For the text-containing cell, return its midpoint in [x, y] coordinate format. 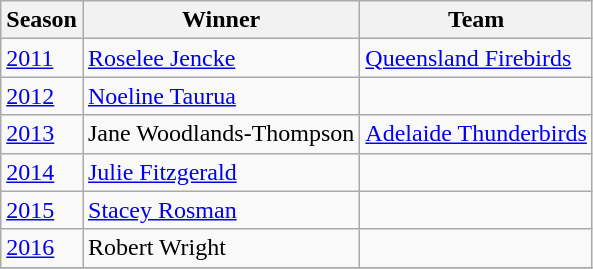
Jane Woodlands-Thompson [220, 134]
Julie Fitzgerald [220, 172]
2014 [42, 172]
Roselee Jencke [220, 58]
Adelaide Thunderbirds [476, 134]
Robert Wright [220, 248]
2015 [42, 210]
Season [42, 20]
Noeline Taurua [220, 96]
Stacey Rosman [220, 210]
2011 [42, 58]
Queensland Firebirds [476, 58]
2016 [42, 248]
2013 [42, 134]
Team [476, 20]
2012 [42, 96]
Winner [220, 20]
